Locate the cell with the specified text and output its (x, y) center coordinate. 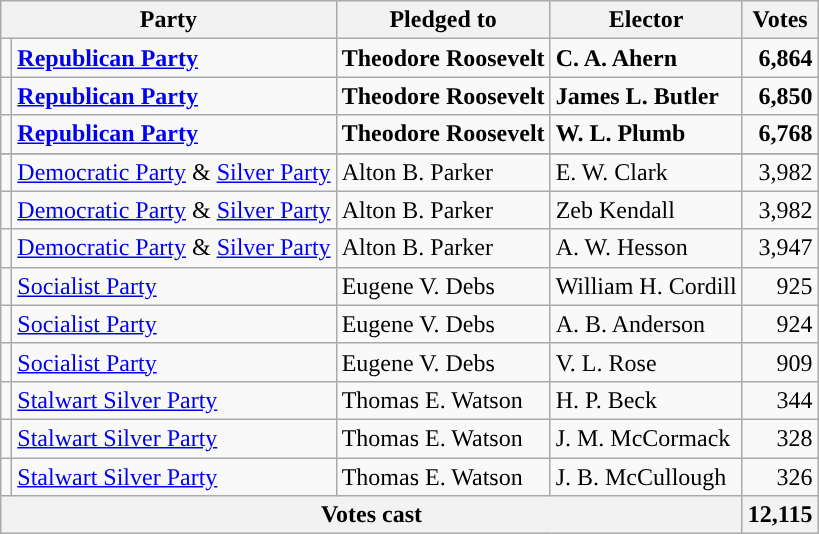
Elector (646, 20)
J. B. McCullough (646, 477)
12,115 (780, 515)
H. P. Beck (646, 400)
James L. Butler (646, 96)
W. L. Plumb (646, 134)
William H. Cordill (646, 286)
924 (780, 324)
A. B. Anderson (646, 324)
C. A. Ahern (646, 58)
6,864 (780, 58)
344 (780, 400)
328 (780, 438)
Votes (780, 20)
326 (780, 477)
Votes cast (372, 515)
J. M. McCormack (646, 438)
6,768 (780, 134)
6,850 (780, 96)
Pledged to (443, 20)
Zeb Kendall (646, 210)
A. W. Hesson (646, 248)
E. W. Clark (646, 172)
Party (168, 20)
V. L. Rose (646, 362)
909 (780, 362)
3,947 (780, 248)
925 (780, 286)
